For the text-containing cell, return its midpoint in (X, Y) coordinate format. 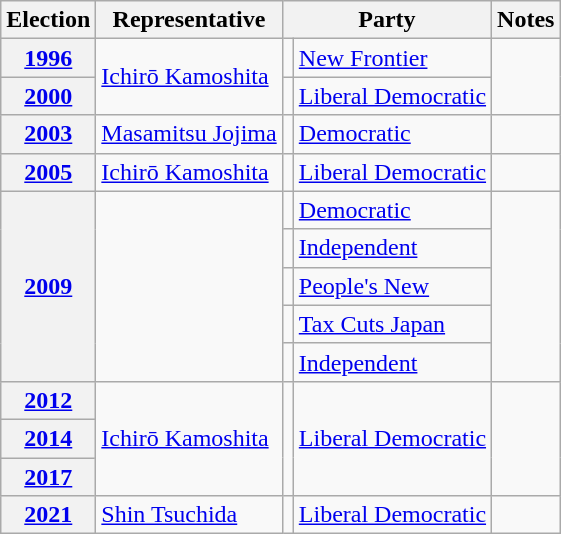
2021 (48, 515)
Masamitsu Jojima (189, 134)
2012 (48, 400)
Shin Tsuchida (189, 515)
Party (386, 20)
1996 (48, 58)
Tax Cuts Japan (392, 324)
2005 (48, 172)
Representative (189, 20)
Notes (526, 20)
2009 (48, 286)
New Frontier (392, 58)
People's New (392, 286)
2014 (48, 438)
2000 (48, 96)
2017 (48, 477)
2003 (48, 134)
Election (48, 20)
